Output the (X, Y) coordinate of the center of the cell containing the given text.  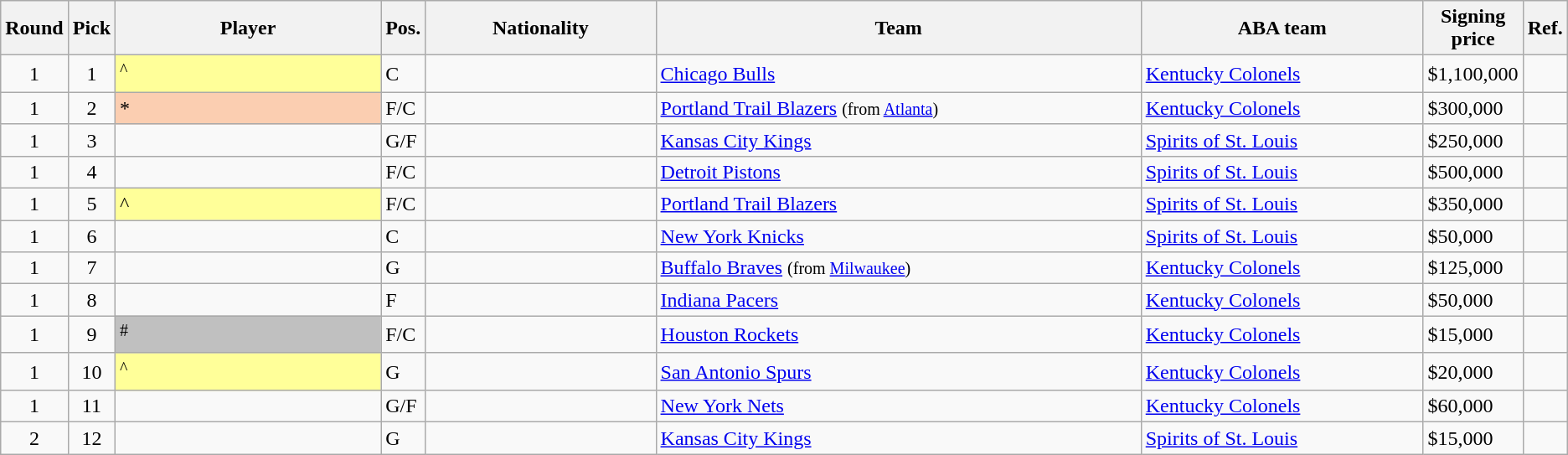
# (248, 335)
Round (34, 28)
$350,000 (1473, 204)
5 (91, 204)
9 (91, 335)
Nationality (541, 28)
New York Nets (898, 406)
Ref. (1545, 28)
ABA team (1282, 28)
8 (91, 300)
$300,000 (1473, 108)
11 (91, 406)
7 (91, 268)
Detroit Pistons (898, 172)
Houston Rockets (898, 335)
Buffalo Braves (from Milwaukee) (898, 268)
* (248, 108)
10 (91, 372)
Team (898, 28)
Chicago Bulls (898, 74)
12 (91, 438)
$250,000 (1473, 140)
San Antonio Spurs (898, 372)
Pick (91, 28)
3 (91, 140)
Indiana Pacers (898, 300)
Player (248, 28)
$1,100,000 (1473, 74)
Pos. (404, 28)
6 (91, 236)
$125,000 (1473, 268)
$500,000 (1473, 172)
Portland Trail Blazers (898, 204)
4 (91, 172)
$60,000 (1473, 406)
New York Knicks (898, 236)
Signing price (1473, 28)
F (404, 300)
Portland Trail Blazers (from Atlanta) (898, 108)
$20,000 (1473, 372)
